Scan for the cell matching the given text and deliver its [x, y] coordinate at center. 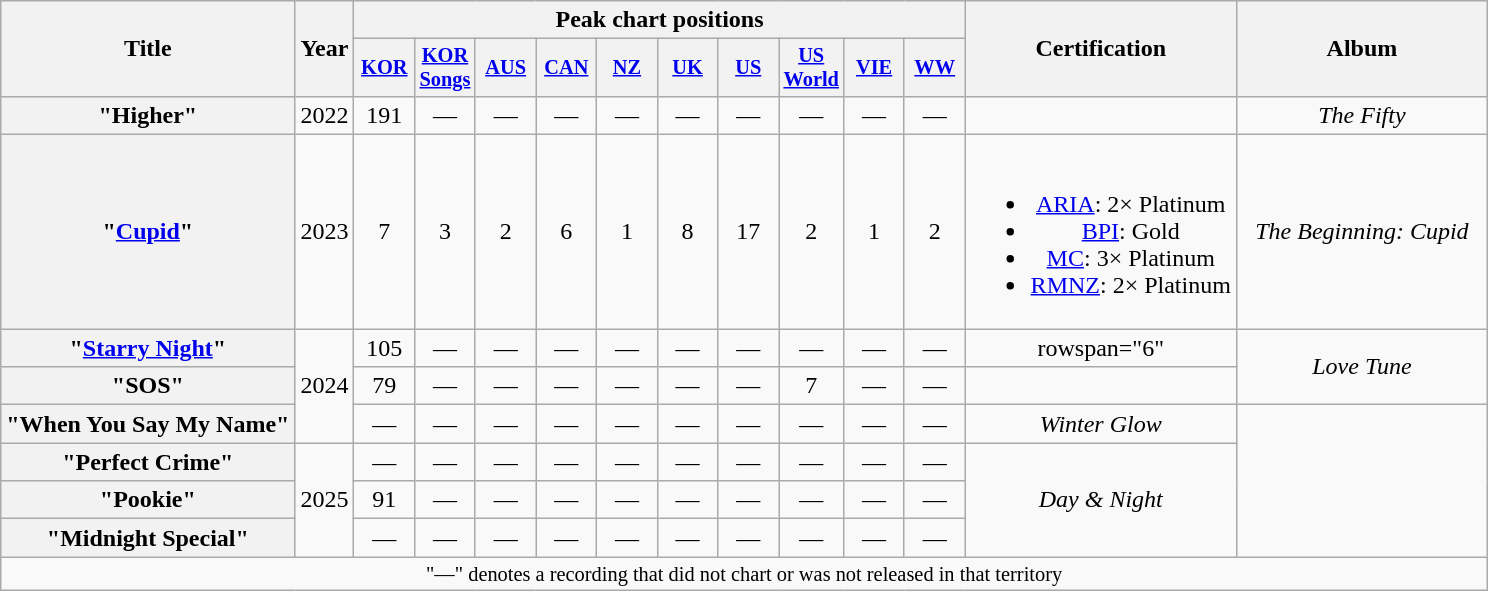
UK [688, 68]
"Starry Night" [148, 348]
VIE [874, 68]
Peak chart positions [660, 20]
The Beginning: Cupid [1362, 232]
Title [148, 49]
"Higher" [148, 115]
Winter Glow [1100, 424]
"Midnight Special" [148, 538]
KOR [384, 68]
"—" denotes a recording that did not chart or was not released in that territory [744, 574]
3 [446, 232]
USWorld [812, 68]
Certification [1100, 49]
2022 [324, 115]
"Cupid" [148, 232]
NZ [628, 68]
KORSongs [446, 68]
105 [384, 348]
2023 [324, 232]
6 [566, 232]
79 [384, 386]
8 [688, 232]
rowspan="6" [1100, 348]
CAN [566, 68]
Love Tune [1362, 367]
The Fifty [1362, 115]
US [748, 68]
"When You Say My Name" [148, 424]
"Perfect Crime" [148, 462]
"SOS" [148, 386]
Year [324, 49]
191 [384, 115]
WW [934, 68]
91 [384, 500]
Album [1362, 49]
ARIA: 2× PlatinumBPI: GoldMC: 3× PlatinumRMNZ: 2× Platinum [1100, 232]
Day & Night [1100, 500]
AUS [506, 68]
"Pookie" [148, 500]
2025 [324, 500]
2024 [324, 386]
17 [748, 232]
